For the text-containing cell, return its midpoint in [x, y] coordinate format. 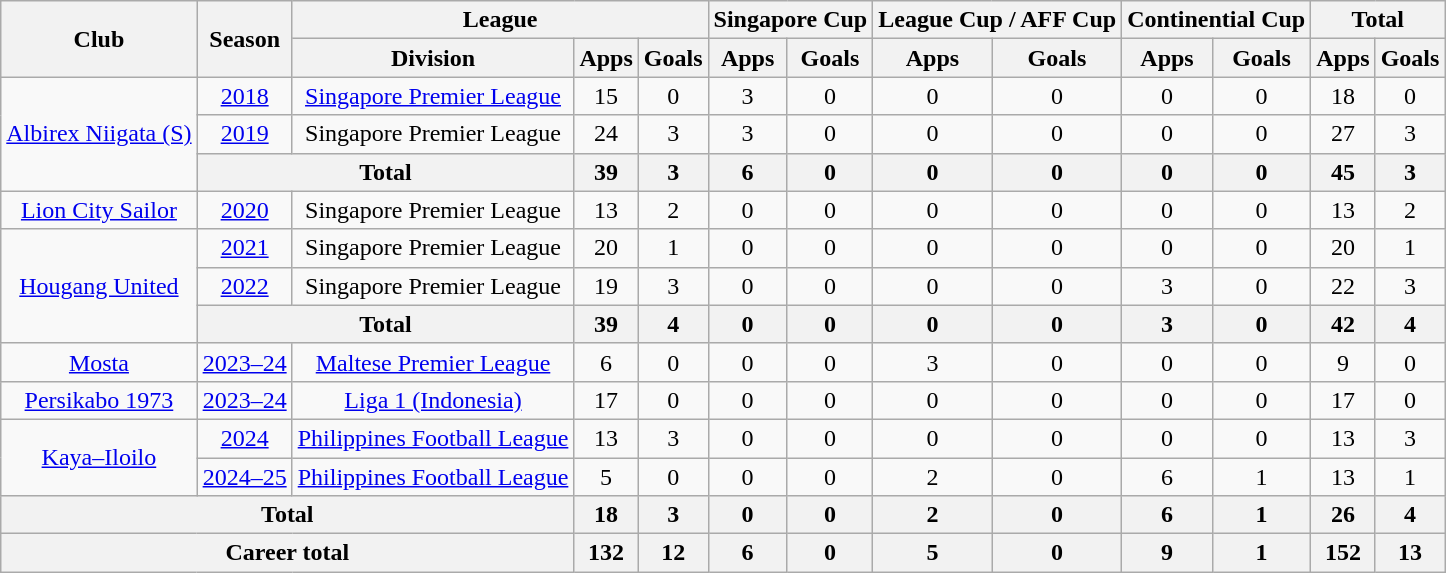
132 [606, 553]
26 [1343, 515]
45 [1343, 172]
2019 [244, 134]
Club [99, 39]
Maltese Premier League [433, 362]
24 [606, 134]
2024 [244, 438]
Lion City Sailor [99, 210]
Persikabo 1973 [99, 400]
Liga 1 (Indonesia) [433, 400]
Singapore Cup [790, 20]
League [500, 20]
Division [433, 58]
Hougang United [99, 286]
2024–25 [244, 477]
27 [1343, 134]
2020 [244, 210]
152 [1343, 553]
Mosta [99, 362]
2018 [244, 96]
League Cup / AFF Cup [998, 20]
Career total [288, 553]
2021 [244, 248]
19 [606, 286]
Kaya–Iloilo [99, 457]
2022 [244, 286]
15 [606, 96]
22 [1343, 286]
Season [244, 39]
42 [1343, 324]
Albirex Niigata (S) [99, 134]
Continential Cup [1216, 20]
12 [673, 553]
